Capture the cell that displays the provided text and extract its (X, Y) central coordinate. 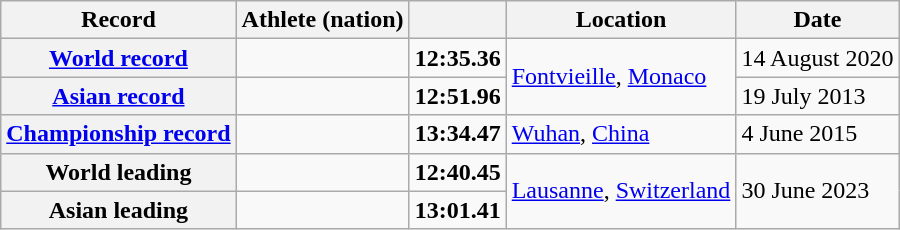
12:40.45 (458, 172)
Fontvieille, Monaco (621, 77)
Date (818, 20)
Location (621, 20)
12:51.96 (458, 96)
19 July 2013 (818, 96)
Lausanne, Switzerland (621, 191)
Record (118, 20)
30 June 2023 (818, 191)
Asian leading (118, 210)
Championship record (118, 134)
4 June 2015 (818, 134)
Asian record (118, 96)
Athlete (nation) (322, 20)
Wuhan, China (621, 134)
13:01.41 (458, 210)
14 August 2020 (818, 58)
12:35.36 (458, 58)
World record (118, 58)
13:34.47 (458, 134)
World leading (118, 172)
